Return the [x, y] coordinate for the center point of the cell that contains the specified text.  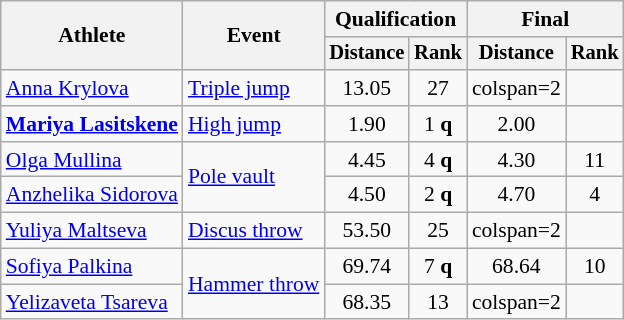
4 [595, 195]
Anzhelika Sidorova [92, 195]
Sofiya Palkina [92, 267]
69.74 [366, 267]
68.64 [516, 267]
Anna Krylova [92, 88]
68.35 [366, 302]
2 q [438, 195]
4.50 [366, 195]
11 [595, 160]
1.90 [366, 124]
53.50 [366, 231]
Yelizaveta Tsareva [92, 302]
Olga Mullina [92, 160]
4.30 [516, 160]
4.45 [366, 160]
10 [595, 267]
High jump [254, 124]
Qualification [395, 19]
13.05 [366, 88]
1 q [438, 124]
4.70 [516, 195]
7 q [438, 267]
Triple jump [254, 88]
Final [546, 19]
2.00 [516, 124]
Yuliya Maltseva [92, 231]
Pole vault [254, 178]
4 q [438, 160]
25 [438, 231]
Event [254, 36]
Discus throw [254, 231]
Athlete [92, 36]
Mariya Lasitskene [92, 124]
27 [438, 88]
Hammer throw [254, 284]
13 [438, 302]
